From the cell containing the given text, extract its center point as (X, Y) coordinate. 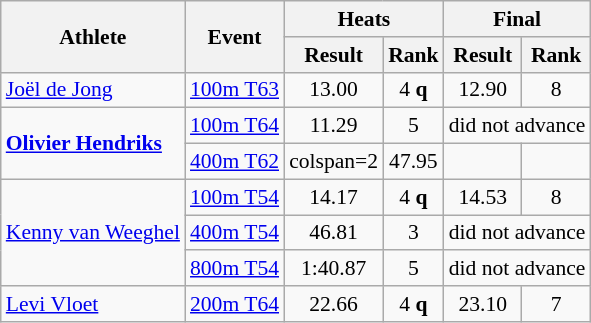
Joël de Jong (93, 90)
400m T62 (234, 162)
11.29 (334, 126)
Levi Vloet (93, 304)
100m T63 (234, 90)
7 (556, 304)
200m T64 (234, 304)
46.81 (334, 233)
Final (518, 19)
14.17 (334, 197)
1:40.87 (334, 269)
400m T54 (234, 233)
47.95 (414, 162)
23.10 (483, 304)
100m T64 (234, 126)
800m T54 (234, 269)
13.00 (334, 90)
Heats (364, 19)
3 (414, 233)
Athlete (93, 36)
Olivier Hendriks (93, 144)
14.53 (483, 197)
Kenny van Weeghel (93, 232)
100m T54 (234, 197)
12.90 (483, 90)
colspan=2 (334, 162)
22.66 (334, 304)
Event (234, 36)
